Detect which cell encompasses the target text, then output its [x, y] center coordinate. 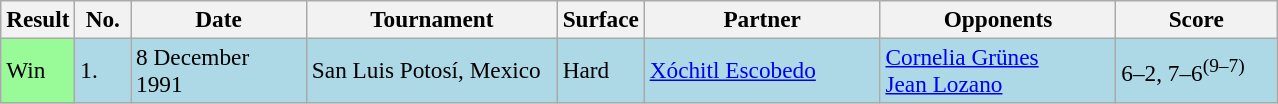
6–2, 7–6(9–7) [1196, 70]
San Luis Potosí, Mexico [432, 70]
Hard [600, 70]
1. [103, 70]
Surface [600, 19]
Opponents [998, 19]
Win [38, 70]
Partner [762, 19]
Result [38, 19]
Tournament [432, 19]
Score [1196, 19]
Date [219, 19]
Cornelia Grünes Jean Lozano [998, 70]
No. [103, 19]
8 December 1991 [219, 70]
Xóchitl Escobedo [762, 70]
